Determine the (x, y) coordinate at the center of the cell enclosing the given text.  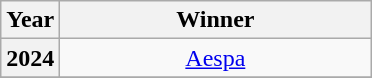
Winner (216, 20)
Year (30, 20)
Aespa (216, 58)
2024 (30, 58)
